Provide the [X, Y] coordinate of the cell's center where the given text is located.  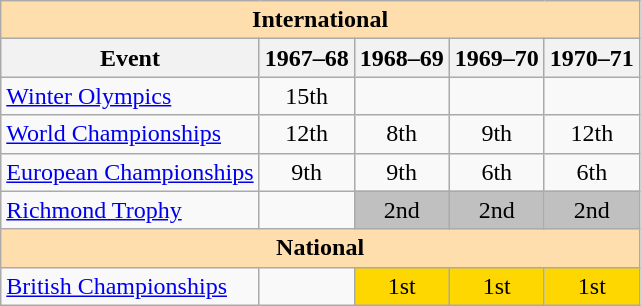
8th [402, 134]
1968–69 [402, 58]
1969–70 [496, 58]
International [320, 20]
15th [306, 96]
National [320, 248]
Winter Olympics [130, 96]
Richmond Trophy [130, 210]
British Championships [130, 286]
1970–71 [592, 58]
1967–68 [306, 58]
World Championships [130, 134]
European Championships [130, 172]
Event [130, 58]
